Detect which cell encompasses the target text, then output its (X, Y) center coordinate. 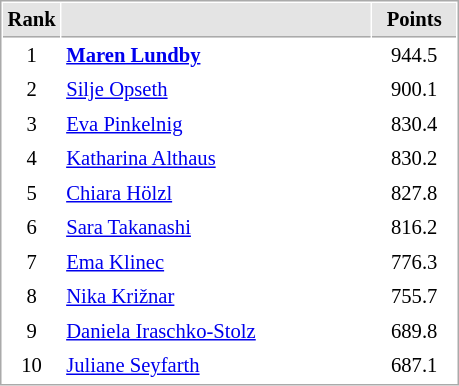
830.2 (414, 158)
689.8 (414, 332)
Silje Opseth (216, 90)
687.1 (414, 366)
Sara Takanashi (216, 228)
Ema Klinec (216, 262)
Nika Križnar (216, 296)
776.3 (414, 262)
Katharina Althaus (216, 158)
Chiara Hölzl (216, 194)
Eva Pinkelnig (216, 124)
830.4 (414, 124)
8 (32, 296)
2 (32, 90)
Maren Lundby (216, 56)
1 (32, 56)
944.5 (414, 56)
3 (32, 124)
7 (32, 262)
Rank (32, 20)
816.2 (414, 228)
9 (32, 332)
755.7 (414, 296)
Juliane Seyfarth (216, 366)
6 (32, 228)
827.8 (414, 194)
Points (414, 20)
10 (32, 366)
Daniela Iraschko-Stolz (216, 332)
5 (32, 194)
900.1 (414, 90)
4 (32, 158)
